Search for the cell housing the specified text and yield its (X, Y) center coordinate. 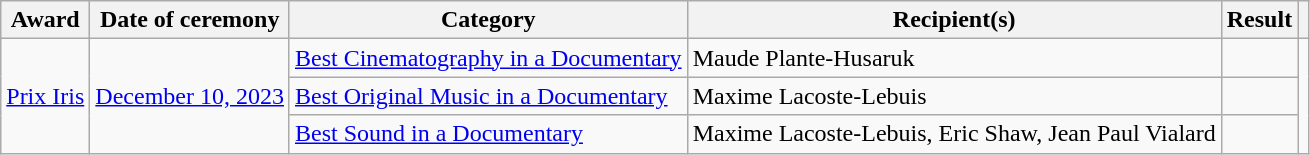
Recipient(s) (954, 20)
Result (1259, 20)
Maude Plante-Husaruk (954, 58)
December 10, 2023 (190, 96)
Date of ceremony (190, 20)
Maxime Lacoste-Lebuis (954, 96)
Category (488, 20)
Best Original Music in a Documentary (488, 96)
Best Cinematography in a Documentary (488, 58)
Maxime Lacoste-Lebuis, Eric Shaw, Jean Paul Vialard (954, 134)
Prix Iris (46, 96)
Best Sound in a Documentary (488, 134)
Award (46, 20)
